Find where the given text appears and provide that cell's center as (x, y) coordinate. 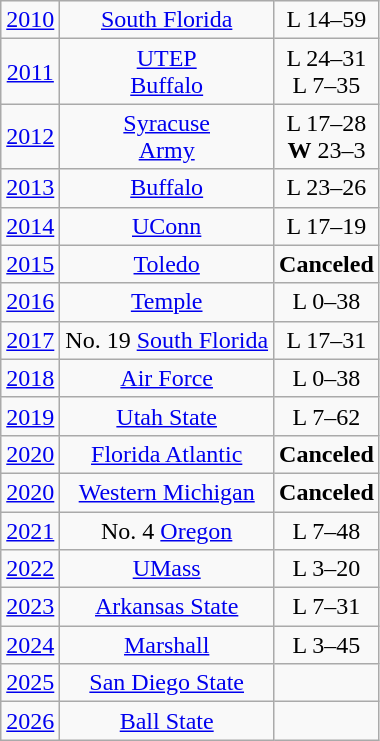
L 24–31 L 7–35 (327, 72)
UConn (167, 226)
L 3–45 (327, 645)
Toledo (167, 264)
2023 (30, 607)
2018 (30, 378)
L 17–28W 23–3 (327, 136)
L 7–31 (327, 607)
Temple (167, 302)
2019 (30, 416)
2016 (30, 302)
SyracuseArmy (167, 136)
L 17–31 (327, 340)
Western Michigan (167, 492)
2021 (30, 531)
L 3–20 (327, 569)
Air Force (167, 378)
Arkansas State (167, 607)
L 7–62 (327, 416)
2024 (30, 645)
L 7–48 (327, 531)
2022 (30, 569)
2014 (30, 226)
L 14–59 (327, 20)
Utah State (167, 416)
L 17–19 (327, 226)
2013 (30, 188)
L 23–26 (327, 188)
2015 (30, 264)
No. 4 Oregon (167, 531)
2011 (30, 72)
Marshall (167, 645)
2025 (30, 683)
Buffalo (167, 188)
2012 (30, 136)
San Diego State (167, 683)
2010 (30, 20)
UTEPBuffalo (167, 72)
Florida Atlantic (167, 454)
South Florida (167, 20)
No. 19 South Florida (167, 340)
UMass (167, 569)
2026 (30, 721)
Ball State (167, 721)
2017 (30, 340)
